For the text-containing cell, return its midpoint in (x, y) coordinate format. 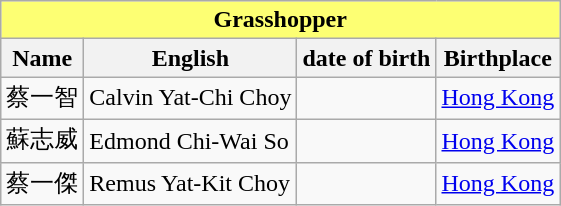
蔡一智 (42, 98)
蔡一傑 (42, 184)
Edmond Chi-Wai So (190, 140)
Birthplace (498, 58)
Name (42, 58)
date of birth (366, 58)
Calvin Yat-Chi Choy (190, 98)
Remus Yat-Kit Choy (190, 184)
Grasshopper (280, 20)
蘇志威 (42, 140)
English (190, 58)
